Pinpoint the cell where the given text exists, returning its (X, Y) midpoint coordinate. 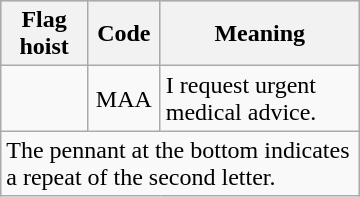
I request urgent medical advice. (260, 98)
The pennant at the bottom indicates a repeat of the second letter. (180, 164)
Code (124, 34)
MAA (124, 98)
Flag hoist (44, 34)
Meaning (260, 34)
